Identify which cell holds the provided text, then report its [x, y] central coordinate. 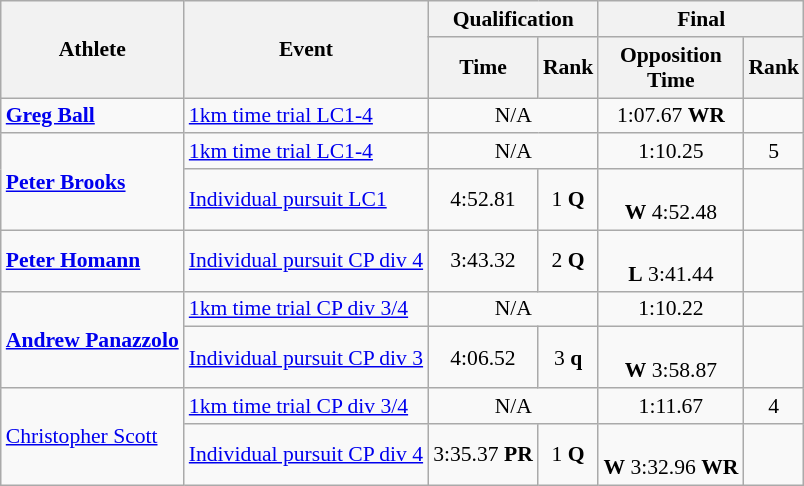
L 3:41.44 [670, 260]
4:52.81 [483, 200]
Event [306, 50]
W 4:52.48 [670, 200]
Qualification [513, 19]
Peter Homann [92, 260]
3:43.32 [483, 260]
Christopher Scott [92, 436]
1:10.25 [670, 152]
Athlete [92, 50]
Final [701, 19]
1:11.67 [670, 406]
4 [774, 406]
Greg Ball [92, 116]
3:35.37 PR [483, 454]
OppositionTime [670, 68]
W 3:58.87 [670, 358]
Peter Brooks [92, 182]
1:07.67 WR [670, 116]
Andrew Panazzolo [92, 340]
4:06.52 [483, 358]
Individual pursuit LC1 [306, 200]
3 q [568, 358]
Time [483, 68]
2 Q [568, 260]
1:10.22 [670, 309]
Individual pursuit CP div 3 [306, 358]
W 3:32.96 WR [670, 454]
5 [774, 152]
